Search for the cell housing the specified text and yield its [x, y] center coordinate. 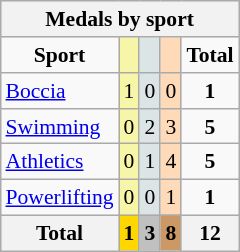
4 [170, 162]
8 [170, 233]
Swimming [59, 126]
Boccia [59, 91]
Sport [59, 55]
Powerlifting [59, 197]
12 [210, 233]
Athletics [59, 162]
Medals by sport [119, 19]
2 [150, 126]
